Output the [X, Y] coordinate of the center of the cell containing the given text.  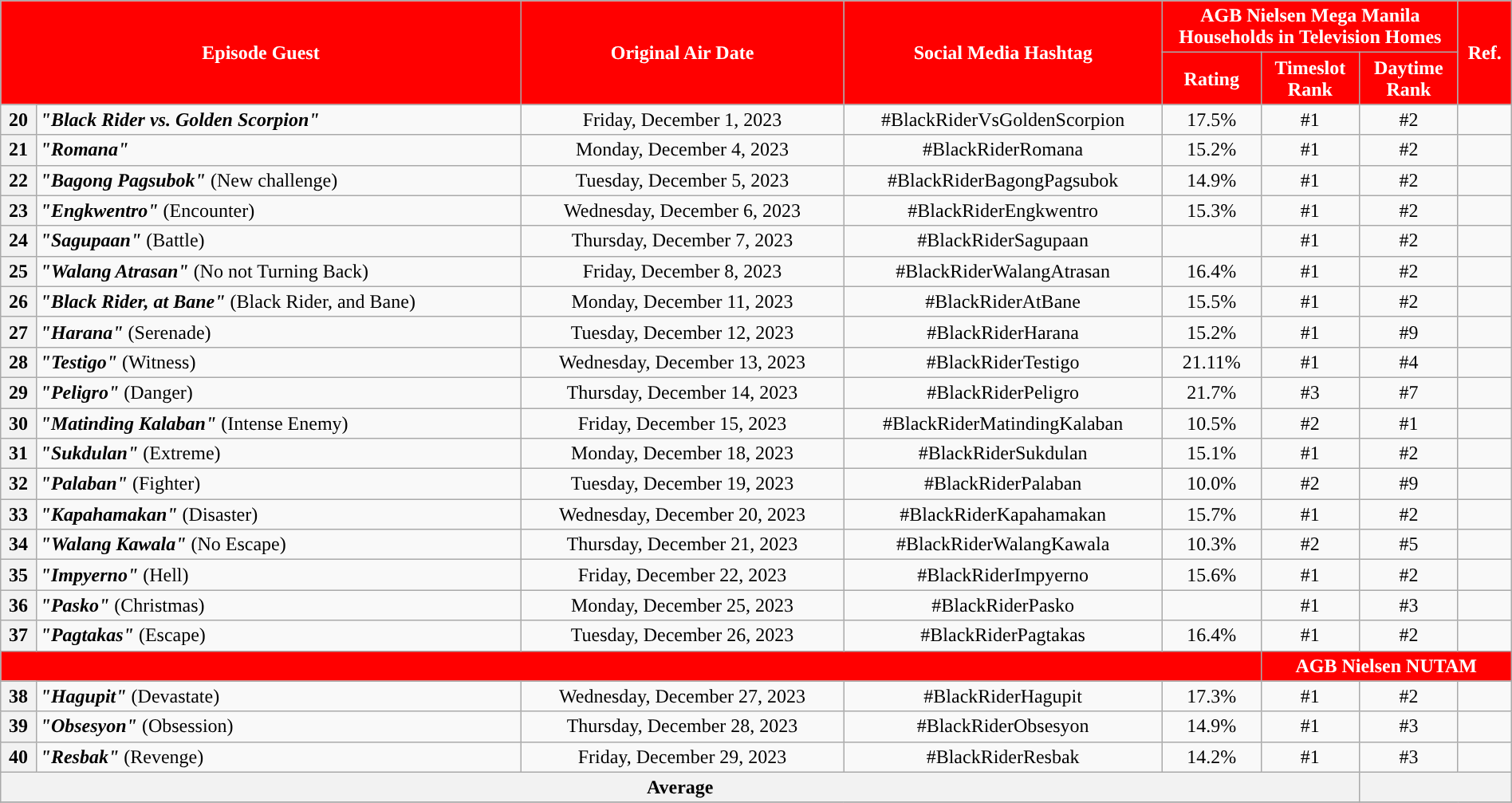
Thursday, December 21, 2023 [683, 545]
26 [18, 301]
Wednesday, December 27, 2023 [683, 696]
10.5% [1212, 423]
#BlackRiderObsesyon [1003, 726]
32 [18, 484]
#BlackRiderRomana [1003, 150]
AGB Nielsen NUTAM [1386, 666]
#BlackRiderHagupit [1003, 696]
"Resbak" (Revenge) [278, 757]
#BlackRiderSagupaan [1003, 241]
Tuesday, December 19, 2023 [683, 484]
Social Media Hashtag [1003, 53]
"Sukdulan" (Extreme) [278, 454]
"Romana" [278, 150]
"Matinding Kalaban" (Intense Enemy) [278, 423]
22 [18, 180]
#BlackRiderEngkwentro [1003, 211]
29 [18, 392]
"Kapahamakan" (Disaster) [278, 514]
#BlackRiderHarana [1003, 332]
28 [18, 362]
#BlackRiderPalaban [1003, 484]
17.5% [1212, 120]
27 [18, 332]
31 [18, 454]
#BlackRiderAtBane [1003, 301]
Thursday, December 7, 2023 [683, 241]
#BlackRiderKapahamakan [1003, 514]
14.2% [1212, 757]
37 [18, 636]
"Harana" (Serenade) [278, 332]
Ref. [1485, 53]
Rating [1212, 78]
#BlackRiderVsGoldenScorpion [1003, 120]
"Black Rider, at Bane" (Black Rider, and Bane) [278, 301]
AGB Nielsen Mega Manila Households in Television Homes [1311, 27]
Monday, December 11, 2023 [683, 301]
Friday, December 15, 2023 [683, 423]
#BlackRiderPasko [1003, 605]
15.3% [1212, 211]
23 [18, 211]
"Testigo" (Witness) [278, 362]
#5 [1409, 545]
33 [18, 514]
Timeslot Rank [1310, 78]
15.6% [1212, 575]
"Engkwentro" (Encounter) [278, 211]
10.0% [1212, 484]
#BlackRiderImpyerno [1003, 575]
"Bagong Pagsubok" (New challenge) [278, 180]
"Walang Kawala" (No Escape) [278, 545]
30 [18, 423]
"Obsesyon" (Obsession) [278, 726]
#BlackRiderBagongPagsubok [1003, 180]
Friday, December 8, 2023 [683, 271]
"Sagupaan" (Battle) [278, 241]
15.7% [1212, 514]
"Pasko" (Christmas) [278, 605]
39 [18, 726]
#4 [1409, 362]
Wednesday, December 13, 2023 [683, 362]
21.7% [1212, 392]
"Black Rider vs. Golden Scorpion" [278, 120]
"Hagupit" (Devastate) [278, 696]
Average [680, 787]
Wednesday, December 20, 2023 [683, 514]
25 [18, 271]
Wednesday, December 6, 2023 [683, 211]
#BlackRiderMatindingKalaban [1003, 423]
Monday, December 18, 2023 [683, 454]
Tuesday, December 5, 2023 [683, 180]
Friday, December 1, 2023 [683, 120]
40 [18, 757]
34 [18, 545]
Monday, December 25, 2023 [683, 605]
"Pagtakas" (Escape) [278, 636]
#BlackRiderSukdulan [1003, 454]
Episode Guest [262, 53]
Tuesday, December 12, 2023 [683, 332]
35 [18, 575]
15.1% [1212, 454]
#BlackRiderResbak [1003, 757]
"Palaban" (Fighter) [278, 484]
#BlackRiderWalangAtrasan [1003, 271]
Monday, December 4, 2023 [683, 150]
#BlackRiderTestigo [1003, 362]
Friday, December 22, 2023 [683, 575]
21.11% [1212, 362]
Thursday, December 14, 2023 [683, 392]
"Peligro" (Danger) [278, 392]
15.5% [1212, 301]
21 [18, 150]
Thursday, December 28, 2023 [683, 726]
Original Air Date [683, 53]
#7 [1409, 392]
17.3% [1212, 696]
10.3% [1212, 545]
20 [18, 120]
#BlackRiderPagtakas [1003, 636]
"Walang Atrasan" (No not Turning Back) [278, 271]
#BlackRiderWalangKawala [1003, 545]
Daytime Rank [1409, 78]
"Impyerno" (Hell) [278, 575]
#BlackRiderPeligro [1003, 392]
36 [18, 605]
Tuesday, December 26, 2023 [683, 636]
24 [18, 241]
38 [18, 696]
Friday, December 29, 2023 [683, 757]
